Search for the cell housing the specified text and yield its [x, y] center coordinate. 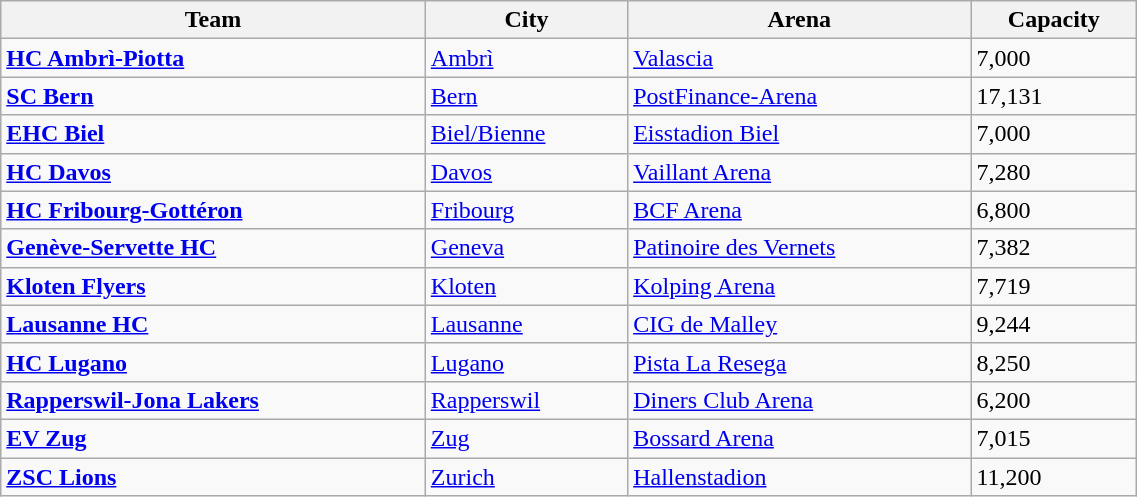
Kloten Flyers [214, 286]
11,200 [1054, 477]
Arena [800, 20]
Bern [526, 96]
Biel/Bienne [526, 134]
ZSC Lions [214, 477]
Geneva [526, 248]
Zurich [526, 477]
Pista La Resega [800, 362]
Bossard Arena [800, 438]
Genève-Servette HC [214, 248]
HC Lugano [214, 362]
17,131 [1054, 96]
EHC Biel [214, 134]
7,719 [1054, 286]
Valascia [800, 58]
Diners Club Arena [800, 400]
Kolping Arena [800, 286]
Ambrì [526, 58]
Lugano [526, 362]
Rapperswil [526, 400]
Vaillant Arena [800, 172]
HC Ambrì-Piotta [214, 58]
HC Davos [214, 172]
CIG de Malley [800, 324]
7,382 [1054, 248]
Kloten [526, 286]
Rapperswil-Jona Lakers [214, 400]
Fribourg [526, 210]
6,200 [1054, 400]
SC Bern [214, 96]
Team [214, 20]
Eisstadion Biel [800, 134]
Davos [526, 172]
HC Fribourg-Gottéron [214, 210]
Hallenstadion [800, 477]
PostFinance-Arena [800, 96]
Lausanne [526, 324]
8,250 [1054, 362]
Patinoire des Vernets [800, 248]
9,244 [1054, 324]
BCF Arena [800, 210]
Zug [526, 438]
Capacity [1054, 20]
7,280 [1054, 172]
7,015 [1054, 438]
EV Zug [214, 438]
6,800 [1054, 210]
Lausanne HC [214, 324]
City [526, 20]
